Determine the [x, y] coordinate at the center of the cell enclosing the given text.  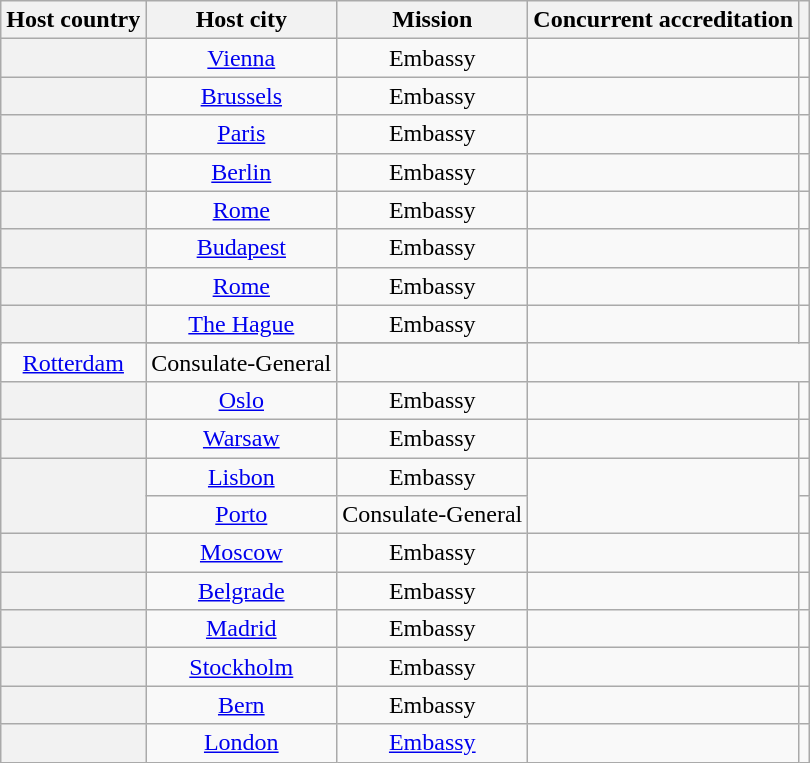
Madrid [242, 629]
Host city [242, 20]
Bern [242, 705]
Moscow [242, 553]
Vienna [242, 58]
Mission [432, 20]
Berlin [242, 172]
Warsaw [242, 438]
Concurrent accreditation [664, 20]
Oslo [242, 400]
Belgrade [242, 591]
Paris [242, 134]
Rotterdam [74, 362]
Stockholm [242, 667]
Brussels [242, 96]
Lisbon [242, 477]
Porto [242, 515]
The Hague [242, 324]
Host country [74, 20]
London [242, 743]
Budapest [242, 248]
